Detect which cell encompasses the target text, then output its [X, Y] center coordinate. 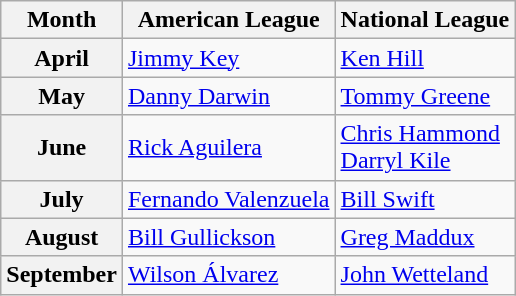
August [62, 237]
September [62, 275]
June [62, 148]
Chris HammondDarryl Kile [425, 148]
Tommy Greene [425, 96]
Rick Aguilera [228, 148]
John Wetteland [425, 275]
Jimmy Key [228, 58]
American League [228, 20]
Danny Darwin [228, 96]
Ken Hill [425, 58]
July [62, 199]
April [62, 58]
Bill Swift [425, 199]
May [62, 96]
Fernando Valenzuela [228, 199]
Wilson Álvarez [228, 275]
Bill Gullickson [228, 237]
Greg Maddux [425, 237]
Month [62, 20]
National League [425, 20]
